Return the [x, y] coordinate for the center point of the cell that contains the specified text.  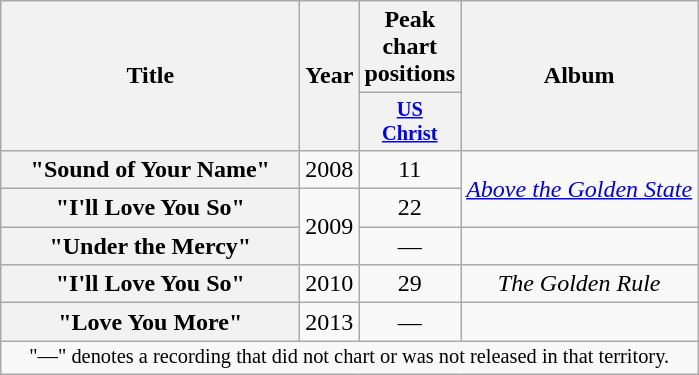
"—" denotes a recording that did not chart or was not released in that territory. [350, 358]
Album [580, 76]
Year [330, 76]
Title [150, 76]
"Under the Mercy" [150, 246]
Peak chart positions [410, 47]
2010 [330, 284]
"Love You More" [150, 322]
Above the Golden State [580, 188]
"Sound of Your Name" [150, 169]
2008 [330, 169]
USChrist [410, 122]
22 [410, 208]
2013 [330, 322]
11 [410, 169]
29 [410, 284]
2009 [330, 227]
The Golden Rule [580, 284]
